Locate the cell with the specified text and output its [x, y] center coordinate. 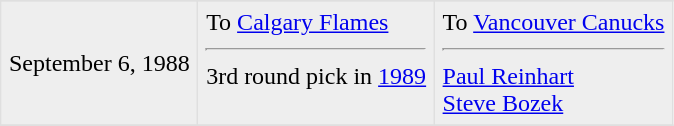
September 6, 1988 [100, 63]
To Calgary Flames 3rd round pick in 1989 [316, 63]
To Vancouver Canucks Paul ReinhartSteve Bozek [553, 63]
